Extract the [X, Y] coordinate from the center of the cell holding the provided text.  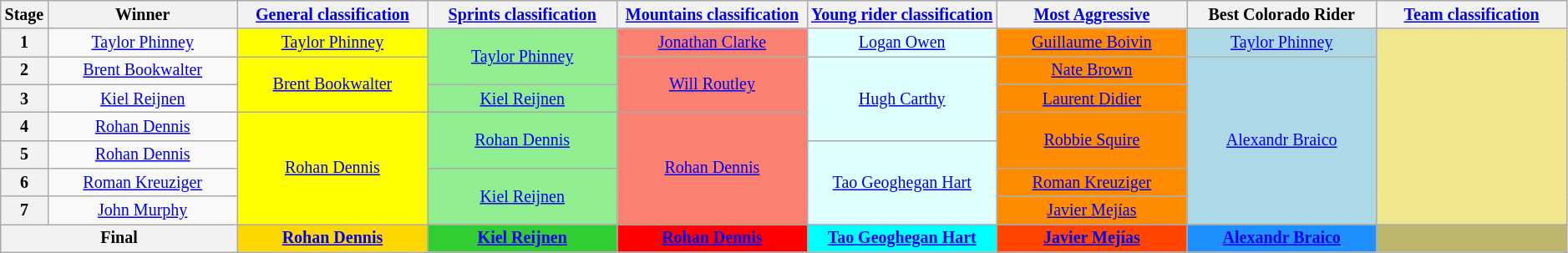
Winner [142, 15]
7 [24, 210]
Best Colorado Rider [1281, 15]
Stage [24, 15]
Young rider classification [902, 15]
General classification [332, 15]
4 [24, 127]
Will Routley [712, 85]
1 [24, 43]
Guillaume Boivin [1091, 43]
Nate Brown [1091, 70]
6 [24, 182]
Jonathan Clarke [712, 43]
Hugh Carthy [902, 99]
Robbie Squire [1091, 140]
Sprints classification [523, 15]
Final [119, 239]
Team classification [1472, 15]
2 [24, 70]
Laurent Didier [1091, 99]
3 [24, 99]
Logan Owen [902, 43]
Most Aggressive [1091, 15]
John Murphy [142, 210]
Mountains classification [712, 15]
5 [24, 154]
